Locate the cell with the specified text and output its [X, Y] center coordinate. 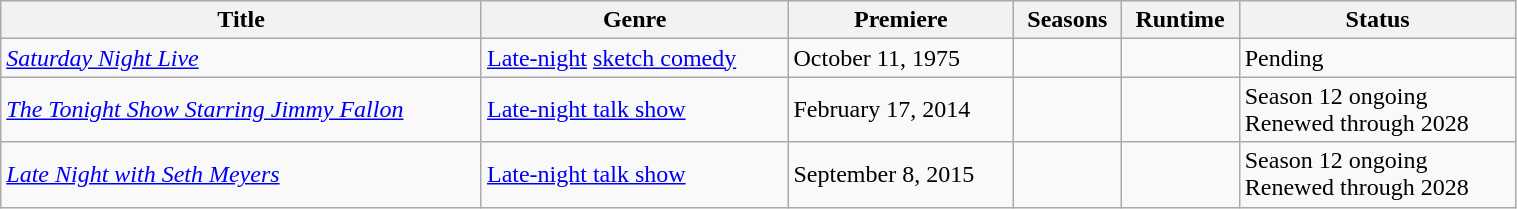
Status [1378, 20]
Runtime [1180, 20]
October 11, 1975 [901, 58]
The Tonight Show Starring Jimmy Fallon [242, 110]
Genre [634, 20]
Pending [1378, 58]
Saturday Night Live [242, 58]
Title [242, 20]
Late Night with Seth Meyers [242, 174]
February 17, 2014 [901, 110]
September 8, 2015 [901, 174]
Seasons [1068, 20]
Late-night sketch comedy [634, 58]
Premiere [901, 20]
